Locate the cell with the specified text and output its (X, Y) center coordinate. 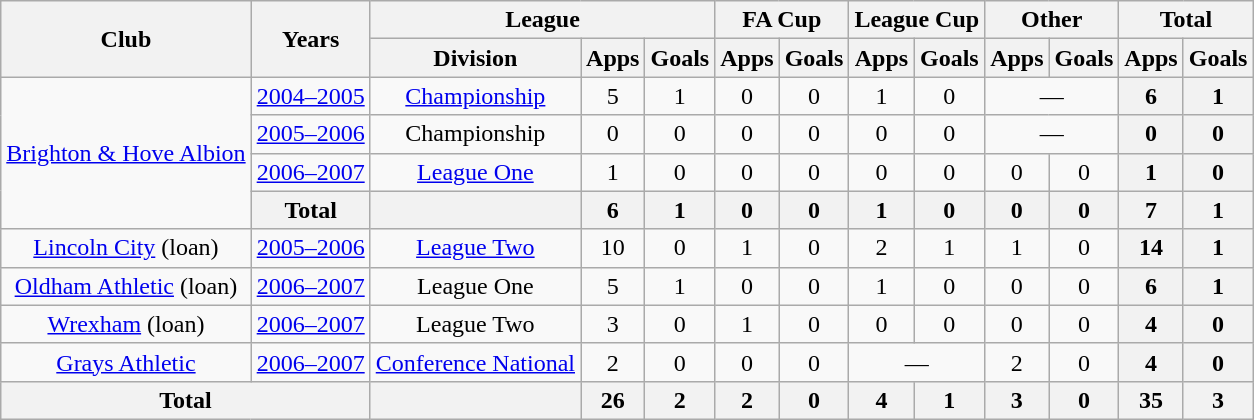
Grays Athletic (126, 362)
Club (126, 39)
Other (1052, 20)
10 (613, 248)
League Cup (917, 20)
2004–2005 (310, 96)
Conference National (475, 362)
Division (475, 58)
Lincoln City (loan) (126, 248)
35 (1151, 400)
Years (310, 39)
League (542, 20)
Oldham Athletic (loan) (126, 286)
7 (1151, 210)
Brighton & Hove Albion (126, 153)
14 (1151, 248)
Wrexham (loan) (126, 324)
FA Cup (782, 20)
26 (613, 400)
